Identify which cell holds the provided text, then report its (x, y) central coordinate. 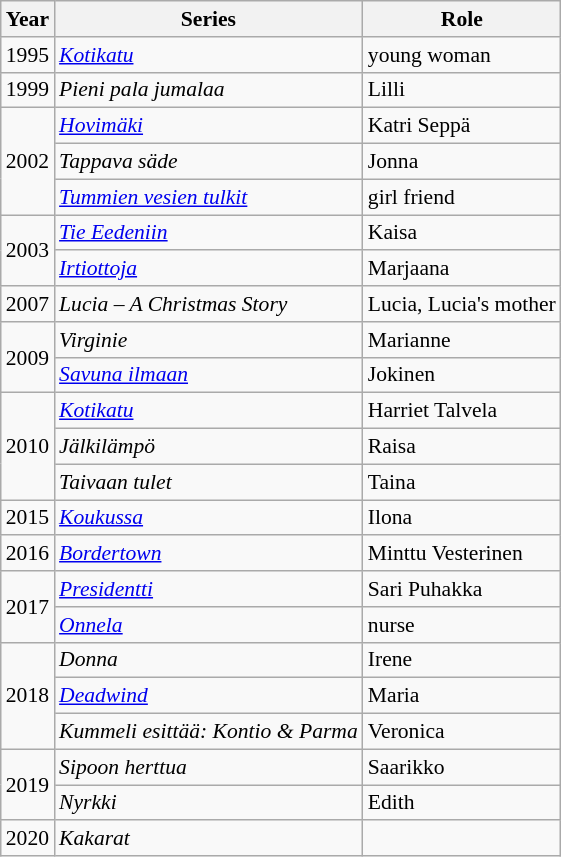
Irene (462, 660)
Year (28, 19)
Saarikko (462, 767)
Taivaan tulet (208, 482)
Minttu Vesterinen (462, 554)
nurse (462, 625)
2019 (28, 784)
2003 (28, 250)
Irtiottoja (208, 269)
2007 (28, 304)
Savuna ilmaan (208, 375)
1999 (28, 90)
Bordertown (208, 554)
2009 (28, 358)
2020 (28, 839)
Harriet Talvela (462, 411)
Sari Puhakka (462, 589)
Donna (208, 660)
young woman (462, 55)
Edith (462, 803)
Nyrkki (208, 803)
Taina (462, 482)
girl friend (462, 197)
2016 (28, 554)
Role (462, 19)
Tie Eedeniin (208, 233)
Veronica (462, 732)
Pieni pala jumalaa (208, 90)
2018 (28, 696)
2002 (28, 162)
Lilli (462, 90)
Ilona (462, 518)
2010 (28, 446)
Katri Seppä (462, 126)
Maria (462, 696)
Koukussa (208, 518)
1995 (28, 55)
Jokinen (462, 375)
Kaisa (462, 233)
Jälkilämpö (208, 447)
Marianne (462, 340)
Tappava säde (208, 162)
2017 (28, 606)
Series (208, 19)
Onnela (208, 625)
Lucia, Lucia's mother (462, 304)
Deadwind (208, 696)
Marjaana (462, 269)
Jonna (462, 162)
Virginie (208, 340)
Kummeli esittää: Kontio & Parma (208, 732)
Lucia – A Christmas Story (208, 304)
Presidentti (208, 589)
2015 (28, 518)
Raisa (462, 447)
Tummien vesien tulkit (208, 197)
Sipoon herttua (208, 767)
Kakarat (208, 839)
Hovimäki (208, 126)
